Determine the [x, y] coordinate at the center of the cell enclosing the given text.  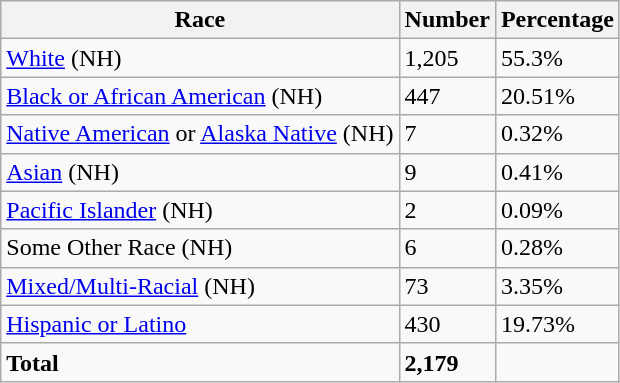
Percentage [557, 20]
0.28% [557, 248]
7 [447, 134]
White (NH) [200, 58]
Mixed/Multi-Racial (NH) [200, 286]
0.09% [557, 210]
Total [200, 362]
0.32% [557, 134]
2,179 [447, 362]
Pacific Islander (NH) [200, 210]
447 [447, 96]
430 [447, 324]
19.73% [557, 324]
20.51% [557, 96]
Some Other Race (NH) [200, 248]
Hispanic or Latino [200, 324]
Asian (NH) [200, 172]
Number [447, 20]
1,205 [447, 58]
Black or African American (NH) [200, 96]
2 [447, 210]
55.3% [557, 58]
9 [447, 172]
0.41% [557, 172]
Race [200, 20]
Native American or Alaska Native (NH) [200, 134]
3.35% [557, 286]
6 [447, 248]
73 [447, 286]
